Identify which cell holds the provided text, then report its (X, Y) central coordinate. 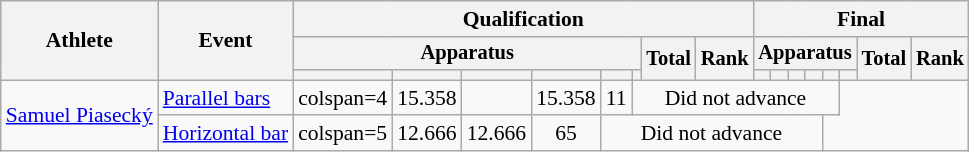
11 (616, 98)
Samuel Piasecký (80, 116)
colspan=4 (342, 98)
Athlete (80, 40)
Qualification (523, 19)
Event (226, 40)
65 (566, 134)
Parallel bars (226, 98)
Final (860, 19)
colspan=5 (342, 134)
Horizontal bar (226, 134)
